Provide the (X, Y) coordinate of the cell's center where the given text is located.  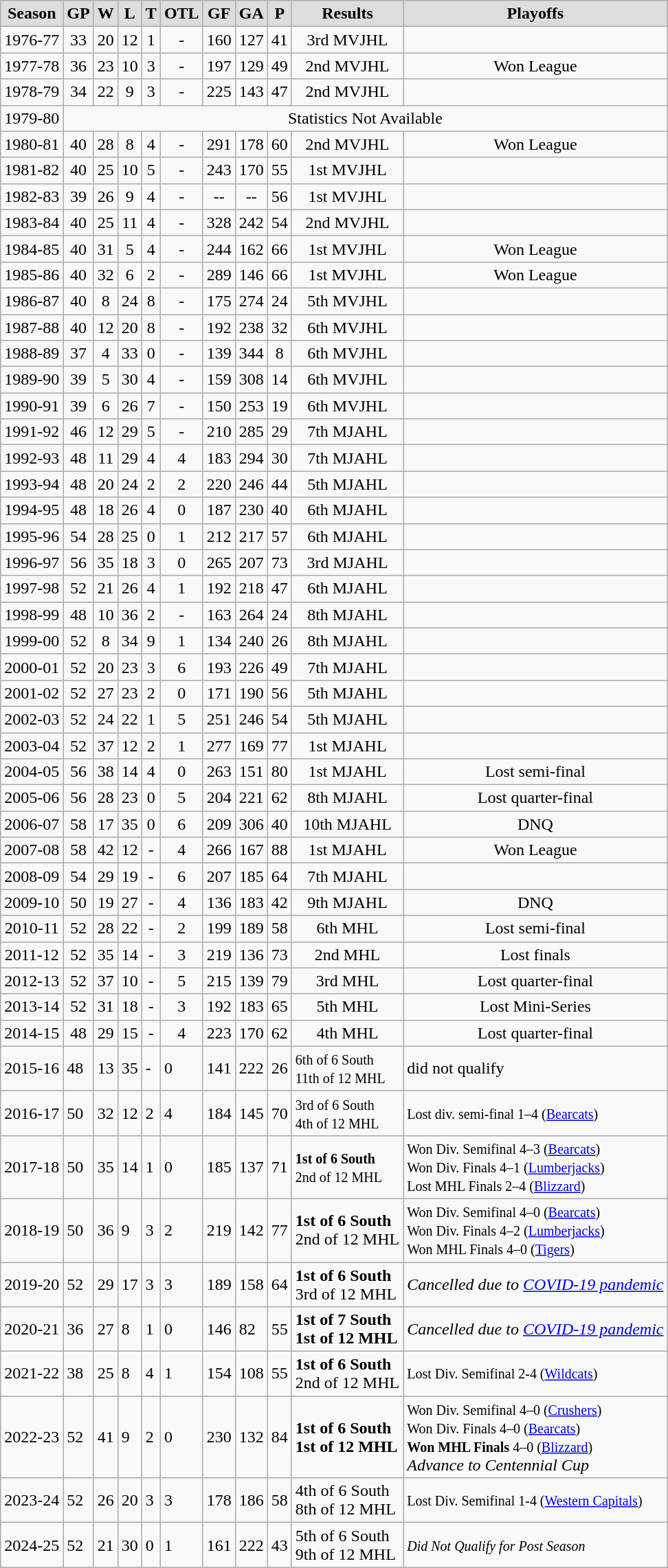
142 (252, 1230)
221 (252, 798)
289 (219, 275)
193 (219, 667)
134 (219, 641)
1992-93 (32, 458)
169 (252, 745)
Lost finals (535, 955)
5th of 6 South9th of 12 MHL (347, 1545)
57 (279, 536)
Lost Div. Semifinal 1-4 (Western Capitals) (535, 1500)
306 (252, 824)
223 (219, 1033)
2016-17 (32, 1113)
1st of 6 South1st of 12 MHL (347, 1437)
7 (151, 406)
240 (252, 641)
291 (219, 144)
W (106, 14)
P (279, 14)
GA (252, 14)
80 (279, 772)
285 (252, 432)
1991-92 (32, 432)
GP (78, 14)
162 (252, 249)
1983-84 (32, 223)
2021-22 (32, 1374)
277 (219, 745)
1985-86 (32, 275)
Won Div. Semifinal 4–0 (Bearcats)Won Div. Finals 4–2 (Lumberjacks)Won MHL Finals 4–0 (Tigers) (535, 1230)
1995-96 (32, 536)
1987-88 (32, 328)
226 (252, 667)
2018-19 (32, 1230)
43 (279, 1545)
1988-89 (32, 354)
2020-21 (32, 1330)
328 (219, 223)
171 (219, 693)
2022-23 (32, 1437)
79 (279, 981)
Playoffs (535, 14)
1982-83 (32, 196)
145 (252, 1113)
212 (219, 536)
2008-09 (32, 876)
1999-00 (32, 641)
9th MJAHL (347, 902)
Lost div. semi-final 1–4 (Bearcats) (535, 1113)
2014-15 (32, 1033)
4th MHL (347, 1033)
Statistics Not Available (366, 118)
1986-87 (32, 301)
6th of 6 South 11th of 12 MHL (347, 1069)
2002-03 (32, 719)
2024-25 (32, 1545)
175 (219, 301)
1990-91 (32, 406)
218 (252, 589)
3rd MVJHL (347, 40)
Did Not Qualify for Post Season (535, 1545)
160 (219, 40)
1994-95 (32, 510)
6th MHL (347, 929)
217 (252, 536)
251 (219, 719)
225 (219, 92)
4th of 6 South8th of 12 MHL (347, 1500)
150 (219, 406)
1st of 6 South3rd of 12 MHL (347, 1284)
127 (252, 40)
132 (252, 1437)
L (129, 14)
2nd MHL (347, 955)
209 (219, 824)
70 (279, 1113)
1981-82 (32, 170)
2003-04 (32, 745)
274 (252, 301)
154 (219, 1374)
82 (252, 1330)
308 (252, 380)
1980-81 (32, 144)
GF (219, 14)
1998-99 (32, 615)
199 (219, 929)
253 (252, 406)
1996-97 (32, 563)
108 (252, 1374)
2006-07 (32, 824)
167 (252, 850)
1979-80 (32, 118)
266 (219, 850)
2001-02 (32, 693)
Results (347, 14)
2005-06 (32, 798)
141 (219, 1069)
204 (219, 798)
244 (219, 249)
1977-78 (32, 66)
186 (252, 1500)
10th MJAHL (347, 824)
143 (252, 92)
159 (219, 380)
T (151, 14)
265 (219, 563)
1997-98 (32, 589)
158 (252, 1284)
2004-05 (32, 772)
187 (219, 510)
2011-12 (32, 955)
294 (252, 458)
15 (129, 1033)
84 (279, 1437)
190 (252, 693)
1993-94 (32, 484)
2010-11 (32, 929)
2023-24 (32, 1500)
137 (252, 1167)
184 (219, 1113)
2000-01 (32, 667)
did not qualify (535, 1069)
Lost Mini-Series (535, 1007)
197 (219, 66)
60 (279, 144)
Won Div. Semifinal 4–0 (Crushers)Won Div. Finals 4–0 (Bearcats)Won MHL Finals 4–0 (Blizzard)Advance to Centennial Cup (535, 1437)
65 (279, 1007)
2013-14 (32, 1007)
1976-77 (32, 40)
2017-18 (32, 1167)
2012-13 (32, 981)
2015-16 (32, 1069)
44 (279, 484)
2019-20 (32, 1284)
243 (219, 170)
Lost Div. Semifinal 2-4 (Wildcats) (535, 1374)
2009-10 (32, 902)
161 (219, 1545)
220 (219, 484)
13 (106, 1069)
1st of 6 South 2nd of 12 MHL (347, 1167)
129 (252, 66)
264 (252, 615)
1984-85 (32, 249)
88 (279, 850)
2007-08 (32, 850)
71 (279, 1167)
1989-90 (32, 380)
Won Div. Semifinal 4–3 (Bearcats)Won Div. Finals 4–1 (Lumberjacks)Lost MHL Finals 2–4 (Blizzard) (535, 1167)
163 (219, 615)
OTL (181, 14)
242 (252, 223)
215 (219, 981)
5th MVJHL (347, 301)
46 (78, 432)
263 (219, 772)
5th MHL (347, 1007)
344 (252, 354)
238 (252, 328)
3rd MJAHL (347, 563)
210 (219, 432)
3rd MHL (347, 981)
1st of 7 South1st of 12 MHL (347, 1330)
1978-79 (32, 92)
Season (32, 14)
3rd of 6 South 4th of 12 MHL (347, 1113)
151 (252, 772)
